Detect which cell encompasses the target text, then output its [X, Y] center coordinate. 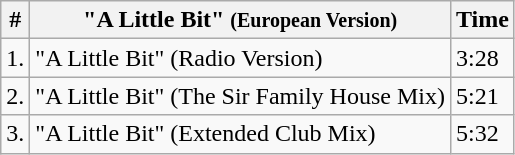
3. [16, 134]
3:28 [482, 58]
"A Little Bit" (European Version) [240, 20]
1. [16, 58]
"A Little Bit" (Radio Version) [240, 58]
# [16, 20]
"A Little Bit" (Extended Club Mix) [240, 134]
"A Little Bit" (The Sir Family House Mix) [240, 96]
5:21 [482, 96]
Time [482, 20]
2. [16, 96]
5:32 [482, 134]
